From the cell containing the given text, extract its center point as (X, Y) coordinate. 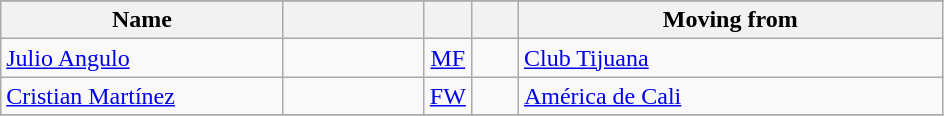
Moving from (730, 20)
Name (142, 20)
Julio Angulo (142, 58)
América de Cali (730, 96)
MF (448, 58)
Cristian Martínez (142, 96)
Club Tijuana (730, 58)
FW (448, 96)
